Return (X, Y) of the center of cell containing provided text 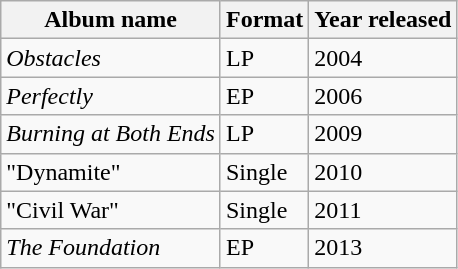
2011 (383, 210)
2004 (383, 58)
Format (264, 20)
2006 (383, 96)
2013 (383, 248)
"Dynamite" (111, 172)
2009 (383, 134)
Obstacles (111, 58)
Burning at Both Ends (111, 134)
Perfectly (111, 96)
2010 (383, 172)
Album name (111, 20)
The Foundation (111, 248)
"Civil War" (111, 210)
Year released (383, 20)
